Scan for the cell matching the given text and deliver its [X, Y] coordinate at center. 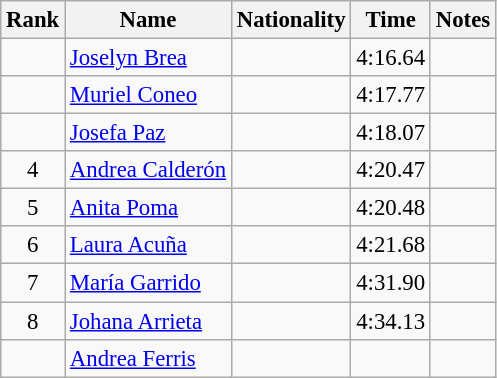
4:20.47 [391, 170]
Andrea Ferris [148, 358]
4:17.77 [391, 95]
Andrea Calderón [148, 170]
Muriel Coneo [148, 95]
5 [33, 208]
Notes [462, 20]
Name [148, 20]
Josefa Paz [148, 133]
4:20.48 [391, 208]
Anita Poma [148, 208]
4:34.13 [391, 321]
8 [33, 321]
Joselyn Brea [148, 58]
4:21.68 [391, 245]
Nationality [290, 20]
Rank [33, 20]
6 [33, 245]
Laura Acuña [148, 245]
Johana Arrieta [148, 321]
4:16.64 [391, 58]
4:31.90 [391, 283]
María Garrido [148, 283]
7 [33, 283]
Time [391, 20]
4:18.07 [391, 133]
4 [33, 170]
